Scan for the cell matching the given text and deliver its [x, y] coordinate at center. 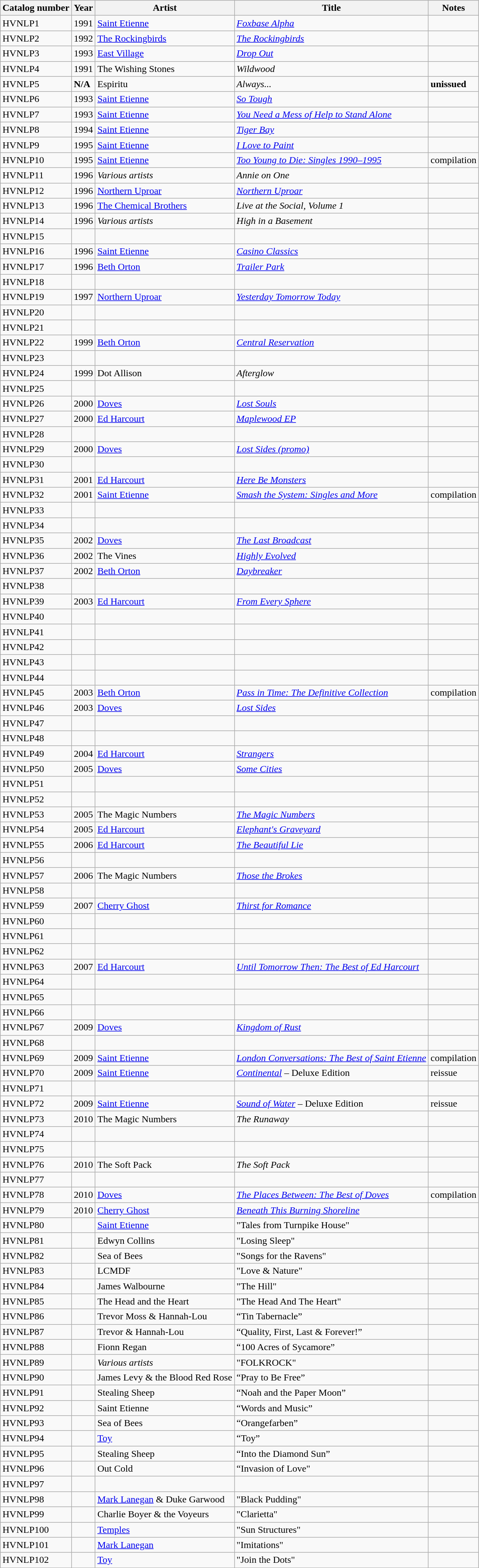
Too Young to Die: Singles 1990–1995 [332, 160]
HVNLP81 [36, 1241]
Title [332, 8]
James Walbourne [165, 1286]
HVNLP54 [36, 830]
HVNLP49 [36, 754]
HVNLP35 [36, 541]
HVNLP79 [36, 1210]
Annie on One [332, 175]
HVNLP69 [36, 1058]
Highly Evolved [332, 556]
HVNLP91 [36, 1392]
HVNLP57 [36, 875]
I Love to Paint [332, 145]
From Every Sphere [332, 601]
Sound of Water – Deluxe Edition [332, 1103]
HVNLP89 [36, 1362]
HVNLP38 [36, 586]
Fionn Regan [165, 1347]
HVNLP45 [36, 693]
Thirst for Romance [332, 906]
The Beautiful Lie [332, 845]
The Last Broadcast [332, 541]
"Losing Sleep" [332, 1241]
Trailer Park [332, 267]
HVNLP33 [36, 510]
HVNLP70 [36, 1073]
HVNLP68 [36, 1043]
HVNLP98 [36, 1499]
"Black Pudding" [332, 1499]
HVNLP28 [36, 434]
1994 [83, 130]
Always... [332, 84]
HVNLP93 [36, 1423]
“Pray to Be Free” [332, 1377]
"The Hill" [332, 1286]
Central Reservation [332, 343]
The Head and the Heart [165, 1301]
HVNLP78 [36, 1195]
HVNLP82 [36, 1256]
HVNLP43 [36, 662]
HVNLP85 [36, 1301]
HVNLP1 [36, 23]
HVNLP80 [36, 1225]
HVNLP66 [36, 1012]
HVNLP48 [36, 738]
HVNLP31 [36, 480]
“Toy” [332, 1438]
HVNLP18 [36, 282]
HVNLP27 [36, 419]
Espiritu [165, 84]
Charlie Boyer & the Voyeurs [165, 1514]
HVNLP101 [36, 1545]
Notes [453, 8]
Continental – Deluxe Edition [332, 1073]
Drop Out [332, 54]
HVNLP24 [36, 373]
HVNLP17 [36, 267]
1997 [83, 297]
Maplewood EP [332, 419]
HVNLP15 [36, 236]
Lost Souls [332, 403]
HVNLP63 [36, 967]
"Clarietta" [332, 1514]
HVNLP73 [36, 1119]
HVNLP102 [36, 1560]
HVNLP99 [36, 1514]
Tiger Bay [332, 130]
HVNLP84 [36, 1286]
HVNLP22 [36, 343]
Some Cities [332, 769]
LCMDF [165, 1271]
Here Be Monsters [332, 480]
"Join the Dots" [332, 1560]
HVNLP97 [36, 1484]
HVNLP8 [36, 130]
Pass in Time: The Definitive Collection [332, 693]
Year [83, 8]
2004 [83, 754]
HVNLP90 [36, 1377]
HVNLP39 [36, 601]
Casino Classics [332, 251]
High in a Basement [332, 221]
HVNLP30 [36, 465]
HVNLP5 [36, 84]
HVNLP95 [36, 1454]
“Noah and the Paper Moon” [332, 1392]
“Invasion of Love" [332, 1469]
HVNLP23 [36, 358]
HVNLP75 [36, 1149]
"FOLKROCK" [332, 1362]
HVNLP16 [36, 251]
HVNLP26 [36, 403]
HVNLP19 [36, 297]
Until Tomorrow Then: The Best of Ed Harcourt [332, 967]
HVNLP44 [36, 678]
HVNLP59 [36, 906]
Beneath This Burning Shoreline [332, 1210]
Wildwood [332, 69]
HVNLP37 [36, 571]
Lost Sides [332, 708]
HVNLP42 [36, 647]
Dot Allison [165, 373]
"Love & Nature" [332, 1271]
HVNLP58 [36, 890]
Edwyn Collins [165, 1241]
Lost Sides (promo) [332, 449]
HVNLP47 [36, 723]
HVNLP46 [36, 708]
London Conversations: The Best of Saint Etienne [332, 1058]
HVNLP61 [36, 936]
HVNLP32 [36, 495]
Smash the System: Singles and More [332, 495]
Those the Brokes [332, 875]
The Wishing Stones [165, 69]
HVNLP77 [36, 1180]
HVNLP11 [36, 175]
HVNLP74 [36, 1134]
HVNLP4 [36, 69]
HVNLP20 [36, 312]
HVNLP52 [36, 799]
HVNLP83 [36, 1271]
“Orangefarben” [332, 1423]
So Tough [332, 99]
HVNLP13 [36, 206]
HVNLP67 [36, 1027]
East Village [165, 54]
"Sun Structures" [332, 1530]
HVNLP50 [36, 769]
"Tales from Turnpike House" [332, 1225]
HVNLP96 [36, 1469]
HVNLP87 [36, 1332]
HVNLP60 [36, 921]
HVNLP12 [36, 191]
Catalog number [36, 8]
The Places Between: The Best of Doves [332, 1195]
Out Cold [165, 1469]
unissued [453, 84]
HVNLP7 [36, 114]
Temples [165, 1530]
N/A [83, 84]
Mark Lanegan [165, 1545]
HVNLP72 [36, 1103]
HVNLP71 [36, 1088]
"Imitations" [332, 1545]
Trevor & Hannah-Lou [165, 1332]
Artist [165, 8]
“Words and Music” [332, 1408]
HVNLP92 [36, 1408]
HVNLP64 [36, 982]
HVNLP2 [36, 38]
HVNLP29 [36, 449]
1992 [83, 38]
“100 Acres of Sycamore” [332, 1347]
Afterglow [332, 373]
HVNLP55 [36, 845]
HVNLP100 [36, 1530]
Live at the Social, Volume 1 [332, 206]
HVNLP40 [36, 616]
Trevor Moss & Hannah-Lou [165, 1317]
“Into the Diamond Sun” [332, 1454]
HVNLP36 [36, 556]
You Need a Mess of Help to Stand Alone [332, 114]
HVNLP10 [36, 160]
The Vines [165, 556]
HVNLP53 [36, 814]
Kingdom of Rust [332, 1027]
Elephant's Graveyard [332, 830]
James Levy & the Blood Red Rose [165, 1377]
HVNLP6 [36, 99]
"Songs for the Ravens" [332, 1256]
Strangers [332, 754]
HVNLP14 [36, 221]
HVNLP76 [36, 1165]
HVNLP65 [36, 997]
HVNLP62 [36, 952]
HVNLP34 [36, 525]
HVNLP25 [36, 388]
Foxbase Alpha [332, 23]
The Runaway [332, 1119]
HVNLP56 [36, 860]
HVNLP86 [36, 1317]
Mark Lanegan & Duke Garwood [165, 1499]
HVNLP51 [36, 784]
Yesterday Tomorrow Today [332, 297]
The Chemical Brothers [165, 206]
HVNLP3 [36, 54]
HVNLP41 [36, 632]
"The Head And The Heart" [332, 1301]
HVNLP9 [36, 145]
Daybreaker [332, 571]
HVNLP21 [36, 327]
HVNLP94 [36, 1438]
“Quality, First, Last & Forever!” [332, 1332]
HVNLP88 [36, 1347]
“Tin Tabernacle” [332, 1317]
